Identify which cell holds the provided text, then report its [X, Y] central coordinate. 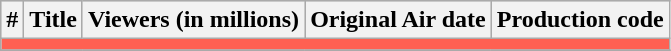
Viewers (in millions) [193, 20]
Original Air date [398, 20]
Production code [580, 20]
Title [54, 20]
# [12, 20]
